Locate the cell with the specified text and output its [X, Y] center coordinate. 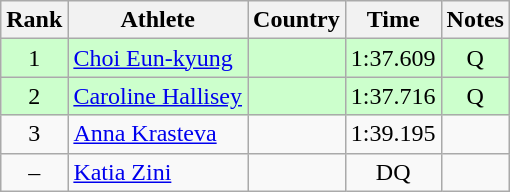
Country [297, 20]
3 [34, 134]
1:37.609 [393, 58]
– [34, 172]
Choi Eun-kyung [158, 58]
Katia Zini [158, 172]
Athlete [158, 20]
1:37.716 [393, 96]
Anna Krasteva [158, 134]
DQ [393, 172]
Time [393, 20]
Notes [475, 20]
2 [34, 96]
1 [34, 58]
1:39.195 [393, 134]
Caroline Hallisey [158, 96]
Rank [34, 20]
